Identify which cell holds the provided text, then report its (x, y) central coordinate. 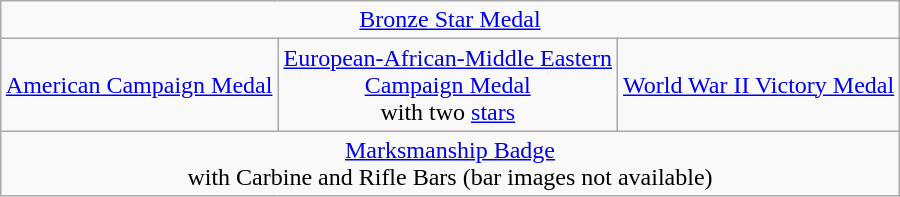
American Campaign Medal (139, 85)
European-African-Middle EasternCampaign Medalwith two stars (448, 85)
World War II Victory Medal (759, 85)
Marksmanship Badgewith Carbine and Rifle Bars (bar images not available) (450, 164)
Bronze Star Medal (450, 20)
